Identify which cell holds the provided text, then report its [X, Y] central coordinate. 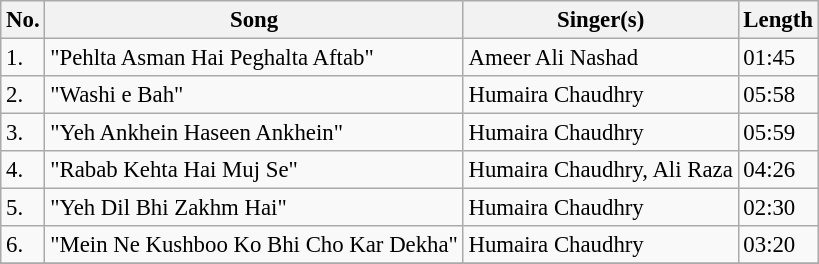
"Washi e Bah" [254, 95]
"Pehlta Asman Hai Peghalta Aftab" [254, 58]
No. [23, 20]
Ameer Ali Nashad [600, 58]
04:26 [778, 170]
05:59 [778, 133]
6. [23, 245]
Song [254, 20]
02:30 [778, 208]
"Rabab Kehta Hai Muj Se" [254, 170]
1. [23, 58]
Singer(s) [600, 20]
"Mein Ne Kushboo Ko Bhi Cho Kar Dekha" [254, 245]
Length [778, 20]
05:58 [778, 95]
01:45 [778, 58]
5. [23, 208]
Humaira Chaudhry, Ali Raza [600, 170]
4. [23, 170]
3. [23, 133]
03:20 [778, 245]
"Yeh Dil Bhi Zakhm Hai" [254, 208]
2. [23, 95]
"Yeh Ankhein Haseen Ankhein" [254, 133]
